Identify which cell holds the provided text, then report its [X, Y] central coordinate. 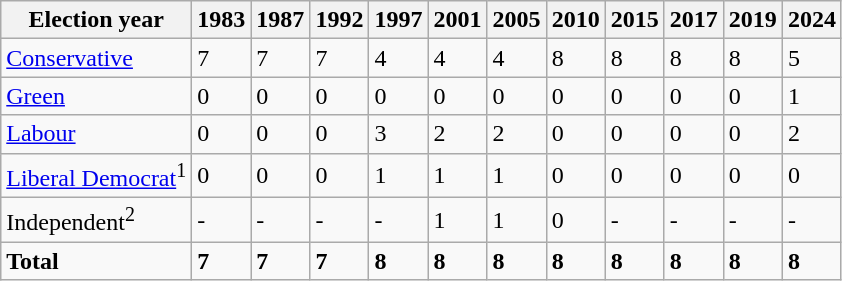
5 [812, 58]
Independent2 [96, 220]
2005 [516, 20]
3 [398, 134]
Labour [96, 134]
2015 [634, 20]
Conservative [96, 58]
1987 [280, 20]
2001 [458, 20]
1992 [340, 20]
Liberal Democrat1 [96, 176]
1983 [222, 20]
2017 [694, 20]
2010 [576, 20]
2024 [812, 20]
Election year [96, 20]
Green [96, 96]
2019 [752, 20]
Total [96, 261]
1997 [398, 20]
